Capture the cell that displays the provided text and extract its [X, Y] central coordinate. 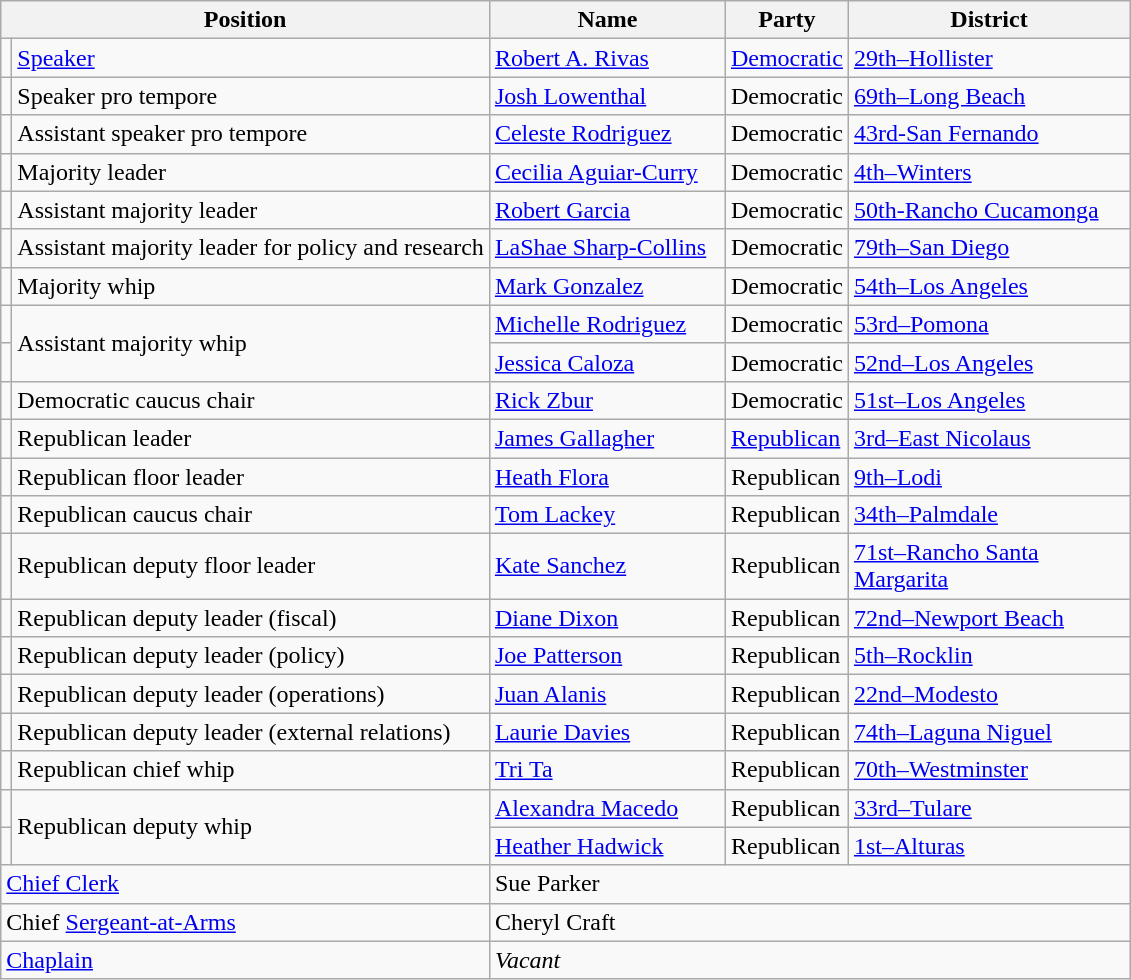
Heath Flora [607, 477]
Cecilia Aguiar-Curry [607, 172]
1st–Alturas [988, 846]
71st–Rancho Santa Margarita [988, 566]
Sue Parker [809, 884]
Tom Lackey [607, 515]
33rd–Tulare [988, 808]
Rick Zbur [607, 400]
Robert Garcia [607, 210]
LaShae Sharp-Collins [607, 248]
4th–Winters [988, 172]
Kate Sanchez [607, 566]
Assistant majority whip [251, 343]
Position [246, 20]
69th–Long Beach [988, 96]
Republican deputy leader (external relations) [251, 732]
Josh Lowenthal [607, 96]
29th–Hollister [988, 58]
9th–Lodi [988, 477]
54th–Los Angeles [988, 286]
Vacant [809, 960]
Democratic caucus chair [251, 400]
Juan Alanis [607, 694]
Alexandra Macedo [607, 808]
Majority leader [251, 172]
52nd–Los Angeles [988, 362]
Mark Gonzalez [607, 286]
34th–Palmdale [988, 515]
Chaplain [246, 960]
70th–Westminster [988, 770]
Joe Patterson [607, 656]
Jessica Caloza [607, 362]
3rd–East Nicolaus [988, 438]
Chief Clerk [246, 884]
22nd–Modesto [988, 694]
Republican deputy leader (fiscal) [251, 618]
Assistant majority leader [251, 210]
Speaker [251, 58]
74th–Laguna Niguel [988, 732]
Speaker pro tempore [251, 96]
50th-Rancho Cucamonga [988, 210]
79th–San Diego [988, 248]
District [988, 20]
Republican deputy whip [251, 827]
Republican caucus chair [251, 515]
Assistant majority leader for policy and research [251, 248]
Republican deputy floor leader [251, 566]
53rd–Pomona [988, 324]
Republican deputy leader (policy) [251, 656]
Assistant speaker pro tempore [251, 134]
Chief Sergeant-at-Arms [246, 922]
5th–Rocklin [988, 656]
72nd–Newport Beach [988, 618]
Celeste Rodriguez [607, 134]
Majority whip [251, 286]
James Gallagher [607, 438]
51st–Los Angeles [988, 400]
Republican chief whip [251, 770]
Laurie Davies [607, 732]
Republican floor leader [251, 477]
Cheryl Craft [809, 922]
Republican leader [251, 438]
43rd-San Fernando [988, 134]
Diane Dixon [607, 618]
Robert A. Rivas [607, 58]
Michelle Rodriguez [607, 324]
Republican deputy leader (operations) [251, 694]
Tri Ta [607, 770]
Party [786, 20]
Heather Hadwick [607, 846]
Name [607, 20]
